Search for the cell housing the specified text and yield its (X, Y) center coordinate. 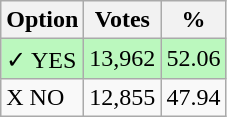
✓ YES (42, 59)
X NO (42, 97)
Option (42, 20)
12,855 (122, 97)
13,962 (122, 59)
% (194, 20)
47.94 (194, 97)
Votes (122, 20)
52.06 (194, 59)
